Search for the cell housing the specified text and yield its [x, y] center coordinate. 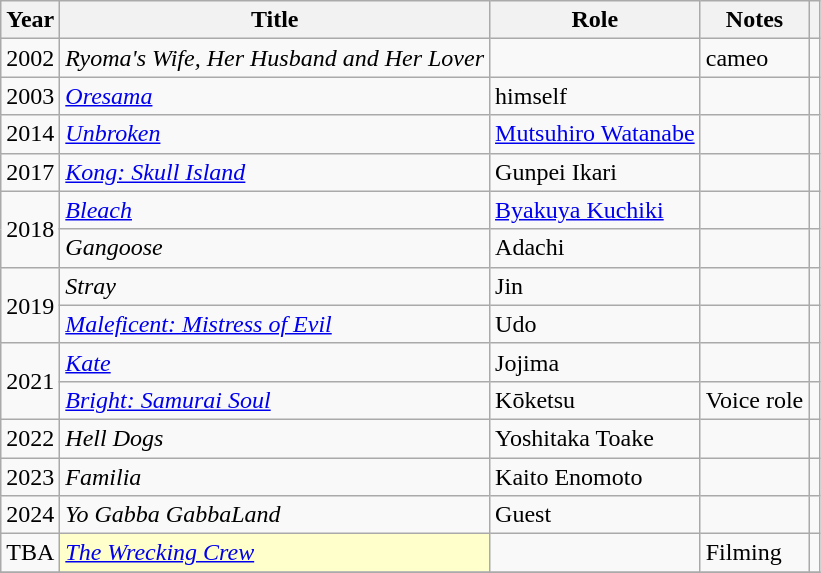
Year [30, 20]
Kong: Skull Island [275, 172]
Bleach [275, 210]
himself [596, 96]
Yo Gabba GabbaLand [275, 515]
Voice role [754, 400]
Adachi [596, 248]
Yoshitaka Toake [596, 438]
Oresama [275, 96]
Jojima [596, 362]
Udo [596, 324]
Bright: Samurai Soul [275, 400]
Ryoma's Wife, Her Husband and Her Lover [275, 58]
2002 [30, 58]
Kaito Enomoto [596, 477]
The Wrecking Crew [275, 553]
Kate [275, 362]
Unbroken [275, 134]
Maleficent: Mistress of Evil [275, 324]
2022 [30, 438]
Gunpei Ikari [596, 172]
Guest [596, 515]
Mutsuhiro Watanabe [596, 134]
2018 [30, 229]
2017 [30, 172]
Byakuya Kuchiki [596, 210]
Kōketsu [596, 400]
2021 [30, 381]
Hell Dogs [275, 438]
2014 [30, 134]
2003 [30, 96]
2019 [30, 305]
Stray [275, 286]
Familia [275, 477]
Gangoose [275, 248]
Filming [754, 553]
Title [275, 20]
Jin [596, 286]
2023 [30, 477]
2024 [30, 515]
Role [596, 20]
Notes [754, 20]
cameo [754, 58]
TBA [30, 553]
